From the cell containing the given text, extract its center point as [X, Y] coordinate. 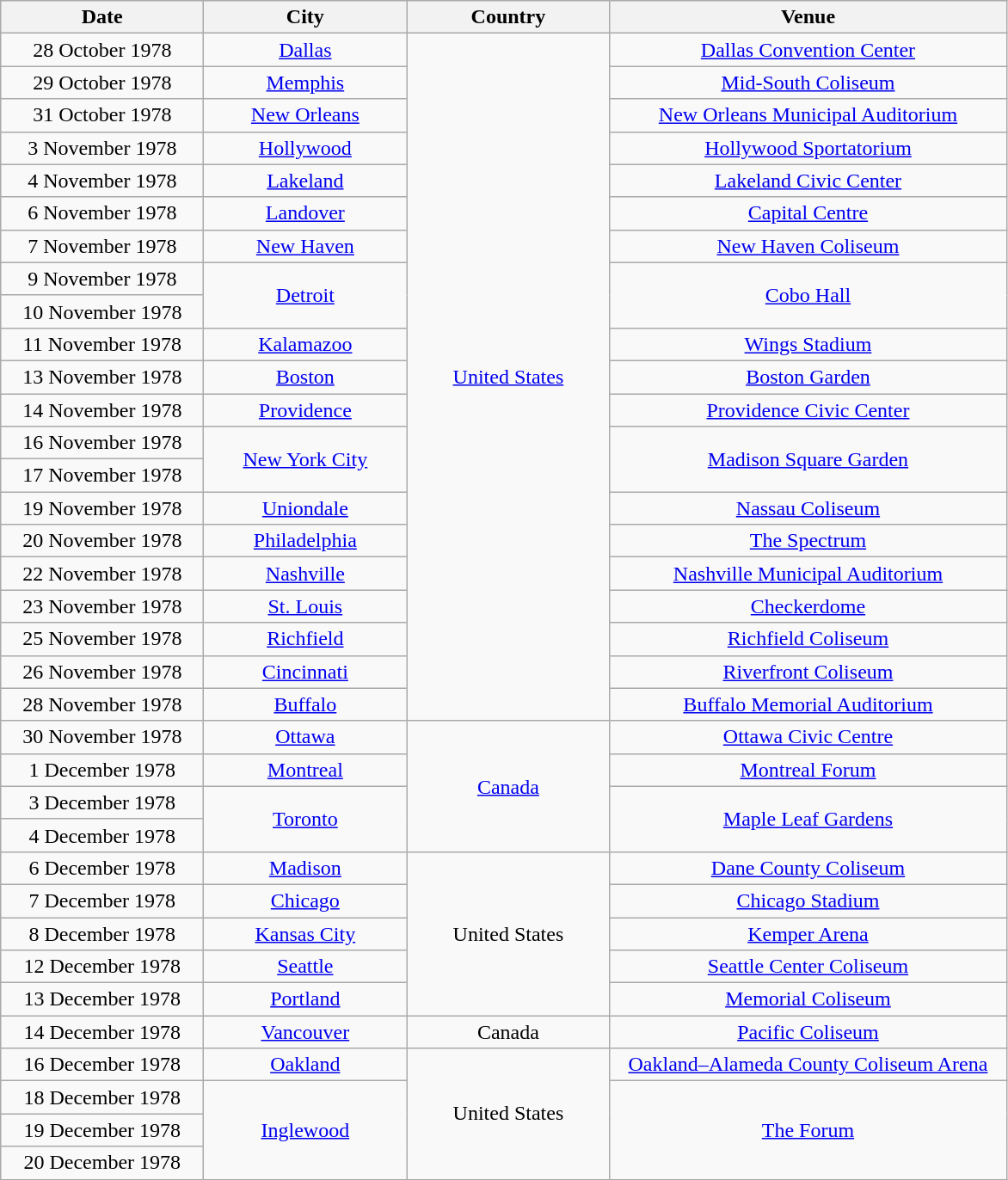
Madison [305, 868]
Seattle Center Coliseum [808, 967]
Kalamazoo [305, 344]
31 October 1978 [102, 115]
Lakeland [305, 181]
Hollywood [305, 148]
8 December 1978 [102, 933]
Oakland–Alameda County Coliseum Arena [808, 1065]
Buffalo [305, 704]
Seattle [305, 967]
Madison Square Garden [808, 459]
Kansas City [305, 933]
17 November 1978 [102, 476]
16 December 1978 [102, 1065]
Nassau Coliseum [808, 508]
Vancouver [305, 1032]
20 December 1978 [102, 1163]
The Spectrum [808, 541]
Ottawa [305, 737]
Uniondale [305, 508]
Philadelphia [305, 541]
30 November 1978 [102, 737]
14 November 1978 [102, 410]
Lakeland Civic Center [808, 181]
New Orleans Municipal Auditorium [808, 115]
1 December 1978 [102, 770]
7 December 1978 [102, 900]
3 November 1978 [102, 148]
26 November 1978 [102, 672]
Checkerdome [808, 606]
4 November 1978 [102, 181]
New Haven [305, 246]
28 November 1978 [102, 704]
Capital Centre [808, 213]
22 November 1978 [102, 574]
Providence Civic Center [808, 410]
6 November 1978 [102, 213]
19 December 1978 [102, 1130]
13 December 1978 [102, 999]
Toronto [305, 819]
Nashville Municipal Auditorium [808, 574]
St. Louis [305, 606]
Country [508, 17]
9 November 1978 [102, 279]
Venue [808, 17]
28 October 1978 [102, 50]
6 December 1978 [102, 868]
Detroit [305, 295]
Inglewood [305, 1130]
19 November 1978 [102, 508]
Boston [305, 377]
Chicago [305, 900]
New York City [305, 459]
Cobo Hall [808, 295]
Date [102, 17]
Ottawa Civic Centre [808, 737]
Chicago Stadium [808, 900]
Dallas Convention Center [808, 50]
Landover [305, 213]
Dallas [305, 50]
18 December 1978 [102, 1097]
20 November 1978 [102, 541]
Oakland [305, 1065]
7 November 1978 [102, 246]
City [305, 17]
Cincinnati [305, 672]
Mid-South Coliseum [808, 83]
Montreal [305, 770]
Richfield Coliseum [808, 639]
12 December 1978 [102, 967]
New Haven Coliseum [808, 246]
Wings Stadium [808, 344]
Richfield [305, 639]
14 December 1978 [102, 1032]
The Forum [808, 1130]
Kemper Arena [808, 933]
Hollywood Sportatorium [808, 148]
Memorial Coliseum [808, 999]
29 October 1978 [102, 83]
23 November 1978 [102, 606]
Buffalo Memorial Auditorium [808, 704]
3 December 1978 [102, 802]
10 November 1978 [102, 311]
Montreal Forum [808, 770]
Portland [305, 999]
New Orleans [305, 115]
4 December 1978 [102, 835]
16 November 1978 [102, 443]
Riverfront Coliseum [808, 672]
Providence [305, 410]
Nashville [305, 574]
Pacific Coliseum [808, 1032]
Dane County Coliseum [808, 868]
Boston Garden [808, 377]
Memphis [305, 83]
25 November 1978 [102, 639]
Maple Leaf Gardens [808, 819]
13 November 1978 [102, 377]
11 November 1978 [102, 344]
